Identify which cell holds the provided text, then report its [x, y] central coordinate. 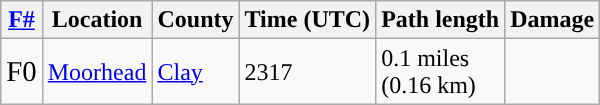
Location [97, 20]
2317 [308, 72]
Time (UTC) [308, 20]
County [196, 20]
F0 [22, 72]
Damage [552, 20]
Clay [196, 72]
Moorhead [97, 72]
F# [22, 20]
0.1 miles (0.16 km) [440, 72]
Path length [440, 20]
